For the text-containing cell, return its midpoint in [X, Y] coordinate format. 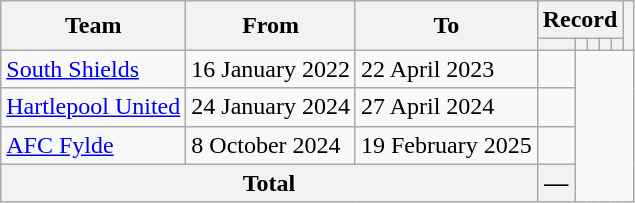
Total [269, 183]
Team [94, 26]
AFC Fylde [94, 145]
South Shields [94, 69]
8 October 2024 [271, 145]
24 January 2024 [271, 107]
— [556, 183]
From [271, 26]
To [446, 26]
19 February 2025 [446, 145]
22 April 2023 [446, 69]
27 April 2024 [446, 107]
Record [580, 20]
Hartlepool United [94, 107]
16 January 2022 [271, 69]
